Search for the cell housing the specified text and yield its [X, Y] center coordinate. 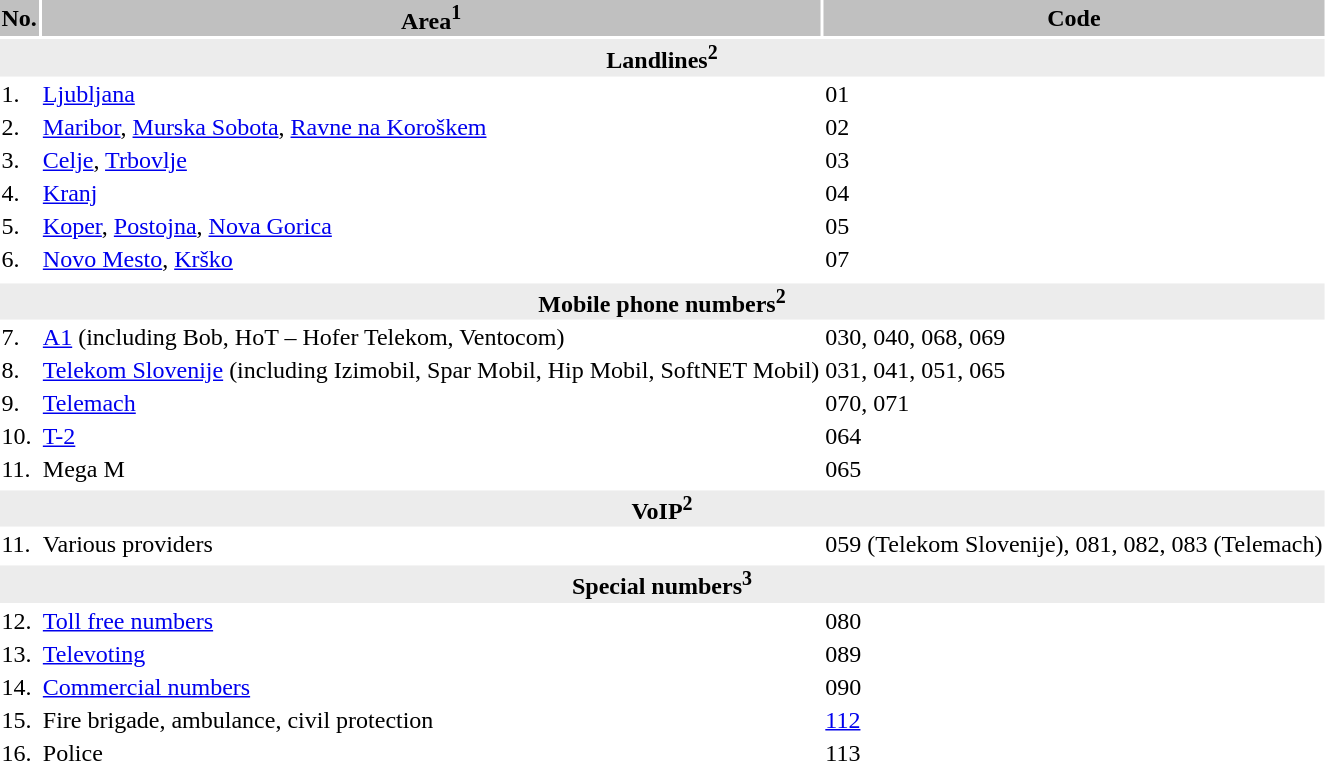
Celje, Trbovlje [430, 160]
070, 071 [1074, 403]
Landlines2 [662, 57]
5. [19, 226]
6. [19, 259]
Various providers [430, 545]
Kranj [430, 193]
Televoting [430, 653]
12. [19, 620]
065 [1074, 469]
031, 041, 051, 065 [1074, 370]
Telekom Slovenije (including Izimobil, Spar Mobil, Hip Mobil, SoftNET Mobil) [430, 370]
059 (Telekom Slovenije), 081, 082, 083 (Telemach) [1074, 545]
Telemach [430, 403]
13. [19, 653]
VoIP2 [662, 508]
14. [19, 686]
090 [1074, 686]
8. [19, 370]
4. [19, 193]
Mobile phone numbers2 [662, 301]
07 [1074, 259]
3. [19, 160]
2. [19, 127]
Koper, Postojna, Nova Gorica [430, 226]
112 [1074, 719]
10. [19, 436]
030, 040, 068, 069 [1074, 337]
Code [1074, 18]
080 [1074, 620]
Commercial numbers [430, 686]
1. [19, 94]
Mega M [430, 469]
05 [1074, 226]
Ljubljana [430, 94]
Toll free numbers [430, 620]
No. [19, 18]
064 [1074, 436]
02 [1074, 127]
Novo Mesto, Krško [430, 259]
Fire brigade, ambulance, civil protection [430, 719]
01 [1074, 94]
Area1 [430, 18]
Special numbers3 [662, 584]
04 [1074, 193]
T-2 [430, 436]
A1 (including Bob, HoT – Hofer Telekom, Ventocom) [430, 337]
Maribor, Murska Sobota, Ravne na Koroškem [430, 127]
7. [19, 337]
03 [1074, 160]
089 [1074, 653]
9. [19, 403]
15. [19, 719]
